Extract the [X, Y] coordinate from the center of the cell holding the provided text.  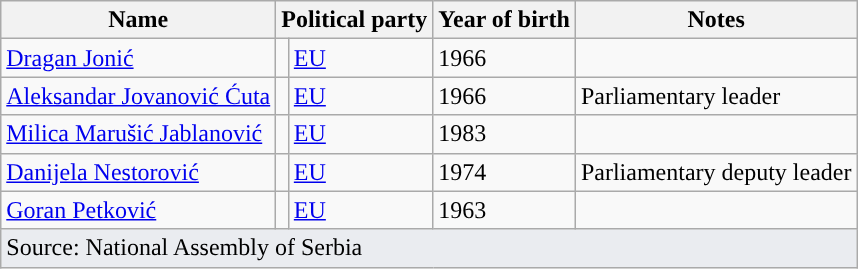
Notes [716, 20]
Milica Marušić Jablanović [138, 134]
1963 [504, 210]
Goran Petković [138, 210]
Aleksandar Jovanović Ćuta [138, 96]
Name [138, 20]
Year of birth [504, 20]
Danijela Nestorović [138, 172]
Parliamentary leader [716, 96]
Dragan Jonić [138, 58]
Political party [354, 20]
1983 [504, 134]
Source: National Assembly of Serbia [429, 248]
Parliamentary deputy leader [716, 172]
1974 [504, 172]
